Capture the cell that displays the provided text and extract its (x, y) central coordinate. 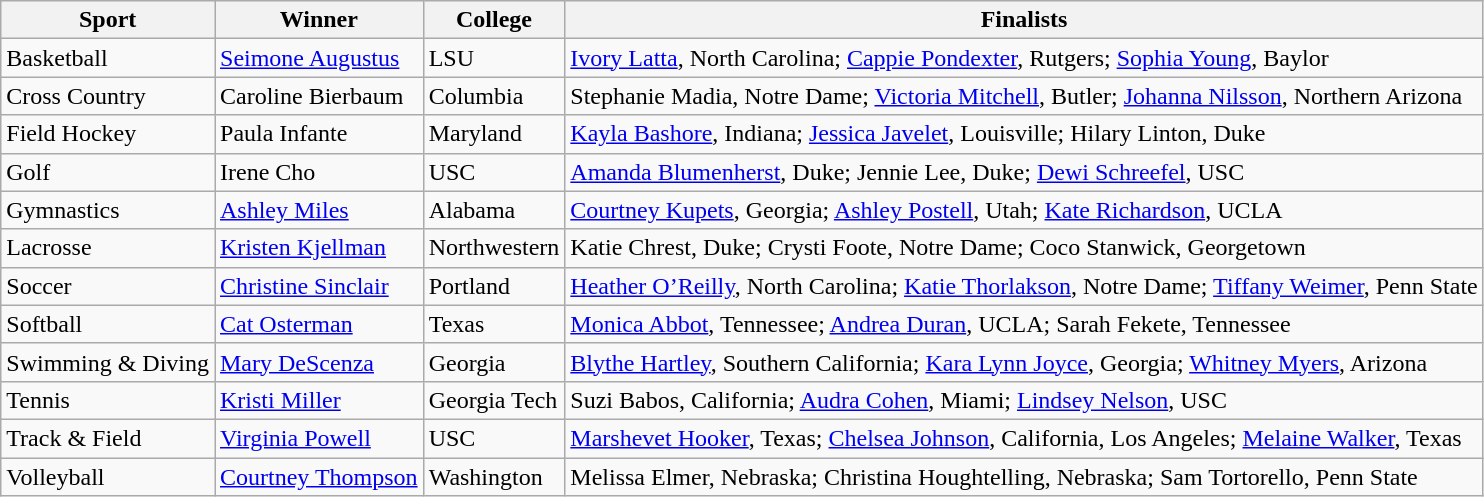
Seimone Augustus (318, 58)
Ivory Latta, North Carolina; Cappie Pondexter, Rutgers; Sophia Young, Baylor (1024, 58)
Golf (108, 172)
Suzi Babos, California; Audra Cohen, Miami; Lindsey Nelson, USC (1024, 400)
Maryland (494, 134)
Christine Sinclair (318, 286)
Paula Infante (318, 134)
Heather O’Reilly, North Carolina; Katie Thorlakson, Notre Dame; Tiffany Weimer, Penn State (1024, 286)
Alabama (494, 210)
Caroline Bierbaum (318, 96)
Sport (108, 20)
Blythe Hartley, Southern California; Kara Lynn Joyce, Georgia; Whitney Myers, Arizona (1024, 362)
Kristi Miller (318, 400)
Finalists (1024, 20)
Gymnastics (108, 210)
Courtney Kupets, Georgia; Ashley Postell, Utah; Kate Richardson, UCLA (1024, 210)
Amanda Blumenherst, Duke; Jennie Lee, Duke; Dewi Schreefel, USC (1024, 172)
Monica Abbot, Tennessee; Andrea Duran, UCLA; Sarah Fekete, Tennessee (1024, 324)
Northwestern (494, 248)
Softball (108, 324)
Cat Osterman (318, 324)
Mary DeScenza (318, 362)
LSU (494, 58)
Katie Chrest, Duke; Crysti Foote, Notre Dame; Coco Stanwick, Georgetown (1024, 248)
Kayla Bashore, Indiana; Jessica Javelet, Louisville; Hilary Linton, Duke (1024, 134)
Kristen Kjellman (318, 248)
Georgia (494, 362)
Lacrosse (108, 248)
Marshevet Hooker, Texas; Chelsea Johnson, California, Los Angeles; Melaine Walker, Texas (1024, 438)
Tennis (108, 400)
Cross Country (108, 96)
Washington (494, 477)
Stephanie Madia, Notre Dame; Victoria Mitchell, Butler; Johanna Nilsson, Northern Arizona (1024, 96)
Track & Field (108, 438)
Columbia (494, 96)
Courtney Thompson (318, 477)
Basketball (108, 58)
Virginia Powell (318, 438)
Portland (494, 286)
Irene Cho (318, 172)
Soccer (108, 286)
College (494, 20)
Ashley Miles (318, 210)
Georgia Tech (494, 400)
Texas (494, 324)
Swimming & Diving (108, 362)
Field Hockey (108, 134)
Melissa Elmer, Nebraska; Christina Houghtelling, Nebraska; Sam Tortorello, Penn State (1024, 477)
Volleyball (108, 477)
Winner (318, 20)
